Find where the given text appears and provide that cell's center as [X, Y] coordinate. 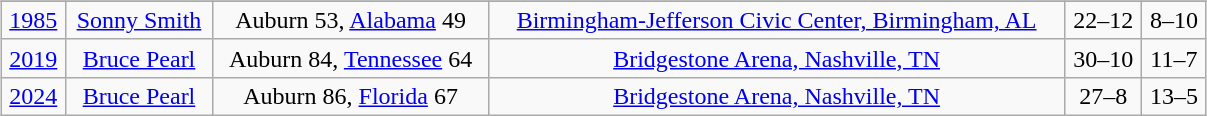
22–12 [1104, 20]
Auburn 84, Tennessee 64 [351, 58]
Sonny Smith [138, 20]
8–10 [1174, 20]
Birmingham-Jefferson Civic Center, Birmingham, AL [777, 20]
Auburn 53, Alabama 49 [351, 20]
30–10 [1104, 58]
13–5 [1174, 96]
1985 [33, 20]
2024 [33, 96]
Auburn 86, Florida 67 [351, 96]
11–7 [1174, 58]
2019 [33, 58]
27–8 [1104, 96]
